Output the (x, y) coordinate of the center of the cell containing the given text.  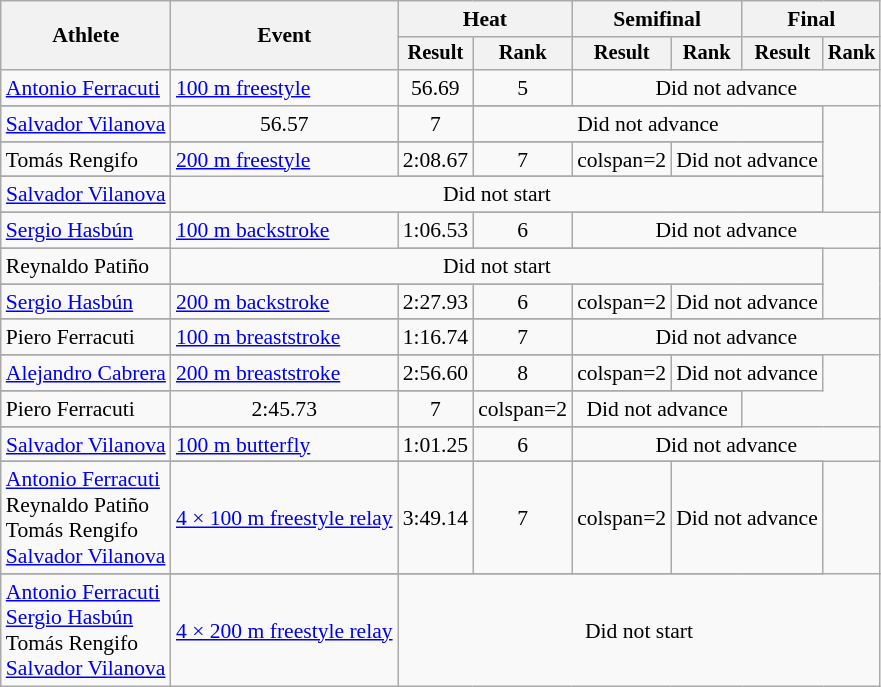
5 (522, 88)
Antonio FerracutiReynaldo PatiñoTomás RengifoSalvador Vilanova (86, 518)
Event (284, 36)
2:08.67 (436, 160)
1:16.74 (436, 338)
Semifinal (657, 19)
56.69 (436, 88)
Athlete (86, 36)
Alejandro Cabrera (86, 373)
1:06.53 (436, 231)
100 m butterfly (284, 445)
Heat (486, 19)
200 m backstroke (284, 302)
1:01.25 (436, 445)
Reynaldo Patiño (86, 267)
Antonio FerracutiSergio HasbúnTomás RengifoSalvador Vilanova (86, 630)
200 m freestyle (284, 160)
56.57 (284, 124)
100 m breaststroke (284, 338)
2:45.73 (284, 409)
100 m backstroke (284, 231)
200 m breaststroke (284, 373)
Tomás Rengifo (86, 160)
Antonio Ferracuti (86, 88)
Final (811, 19)
2:56.60 (436, 373)
2:27.93 (436, 302)
100 m freestyle (284, 88)
4 × 100 m freestyle relay (284, 518)
3:49.14 (436, 518)
4 × 200 m freestyle relay (284, 630)
8 (522, 373)
